Pinpoint the cell where the given text exists, returning its (X, Y) midpoint coordinate. 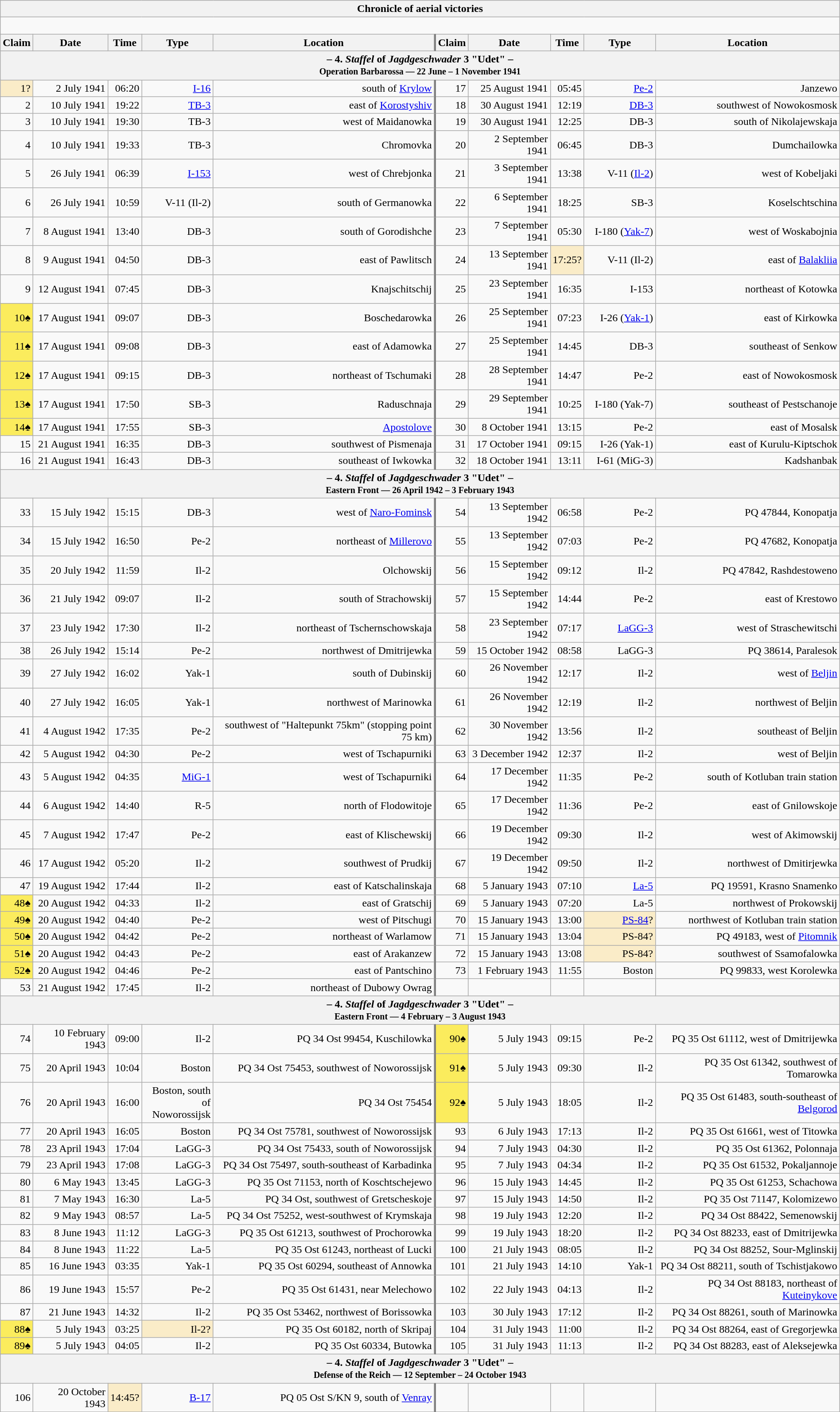
southwest of Nowokosmosk (747, 105)
PQ 34 Ost 88422, Semenowskij (747, 1216)
13:08 (567, 953)
PQ 35 Ost 61483, south-southeast of Belgorod (747, 1103)
83 (17, 1233)
southeast of Senkow (747, 346)
PQ 34 Ost 99454, Kuschilowka (324, 1039)
northwest of Marinowka (324, 702)
26 (452, 318)
14:45? (125, 1397)
east of Kurulu-Kiptschok (747, 444)
78 (17, 1148)
8 August 1941 (70, 231)
105 (452, 1346)
19 August 1942 (70, 886)
76 (17, 1103)
09:12 (567, 570)
south of Nikolajewskaja (747, 122)
17:50 (125, 404)
PQ 38614, Paralesok (747, 650)
south of Gorodishche (324, 231)
17:13 (567, 1132)
8 (17, 260)
Raduschnaja (324, 404)
southwest of "Haltepunkt 75km" (stopping point 75 km) (324, 731)
12:17 (567, 673)
– 4. Staffel of Jagdgeschwader 3 "Udet" –Eastern Front — 4 February – 3 August 1943 (420, 1010)
6 May 1943 (70, 1182)
73 (452, 970)
3 September 1941 (509, 174)
17:12 (567, 1312)
13 September 1941 (509, 260)
04:05 (125, 1346)
11:35 (567, 777)
21 (452, 174)
51♠ (17, 953)
MiG-1 (177, 777)
PQ 34 Ost 75497, south-southeast of Karbadinka (324, 1165)
48♠ (17, 903)
13:40 (125, 231)
18 (452, 105)
03:35 (125, 1266)
16:30 (125, 1199)
PQ 34 Ost 88211, south of Tschistjakowo (747, 1266)
34 (17, 541)
south of Krylow (324, 88)
35 (17, 570)
95 (452, 1165)
13♠ (17, 404)
17 August 1942 (70, 863)
PQ 35 Ost 71153, north of Koschtschejewo (324, 1182)
53 (17, 987)
65 (452, 805)
14:50 (567, 1199)
PQ 34 Ost 88233, east of Dmitrijewka (747, 1233)
106 (17, 1397)
northwest of Dmitirjewka (747, 863)
south of Strachowskij (324, 599)
16:50 (125, 541)
I-61 (MiG-3) (619, 461)
east of Arakanzew (324, 953)
PQ 35 Ost 60294, southeast of Annowka (324, 1266)
06:39 (125, 174)
17 (452, 88)
PQ 34 Ost 75454 (324, 1103)
east of Krestowo (747, 599)
19:30 (125, 122)
east of Kirkowka (747, 318)
11:55 (567, 970)
Il-2? (177, 1329)
16:02 (125, 673)
19:22 (125, 105)
24 (452, 260)
15:57 (125, 1289)
3 December 1942 (509, 754)
09:50 (567, 863)
9 May 1943 (70, 1216)
southwest of Prudkij (324, 863)
Boston, south of Noworossijsk (177, 1103)
05:20 (125, 863)
103 (452, 1312)
21 August 1942 (70, 987)
28 September 1941 (509, 376)
14♠ (17, 427)
13:04 (567, 937)
61 (452, 702)
14:47 (567, 376)
B-17 (177, 1397)
PQ 47842, Rashdestoweno (747, 570)
29 September 1941 (509, 404)
23 (452, 231)
south of Germanowka (324, 202)
R-5 (177, 805)
13:38 (567, 174)
30 (452, 427)
I-16 (177, 88)
PQ 05 Ost S/KN 9, south of Venray (324, 1397)
82 (17, 1216)
37 (17, 627)
northwest of Kotluban train station (747, 920)
Koselschtschina (747, 202)
16 (17, 461)
east of Korostyshiv (324, 105)
45 (17, 835)
47 (17, 886)
12 August 1941 (70, 289)
9 August 1941 (70, 260)
northeast of Tschumaki (324, 376)
east of Adamowka (324, 346)
1 February 1943 (509, 970)
13:45 (125, 1182)
PQ 35 Ost 61213, southwest of Prochorowka (324, 1233)
101 (452, 1266)
74 (17, 1039)
PQ 35 Ost 61112, west of Dmitrijewka (747, 1039)
PQ 34 Ost 88252, Sour-Mglinskij (747, 1249)
33 (17, 512)
56 (452, 570)
04:35 (125, 777)
17:30 (125, 627)
5 (17, 174)
11♠ (17, 346)
04:43 (125, 953)
northeast of Tschernschowskaja (324, 627)
04:46 (125, 970)
92♠ (452, 1103)
11:12 (125, 1233)
Boschedarowka (324, 318)
86 (17, 1289)
16:00 (125, 1103)
08:57 (125, 1216)
41 (17, 731)
18:20 (567, 1233)
12♠ (17, 376)
87 (17, 1312)
PQ 49183, west of Pitomnik (747, 937)
Kadshanbak (747, 461)
9 (17, 289)
15 October 1942 (509, 650)
63 (452, 754)
east of Pawlitsch (324, 260)
07:17 (567, 627)
16:43 (125, 461)
29 (452, 404)
10♠ (17, 318)
08:58 (567, 650)
97 (452, 1199)
50♠ (17, 937)
PQ 35 Ost 61253, Schachowa (747, 1182)
PQ 34 Ost 75453, southwest of Noworossijsk (324, 1068)
12:25 (567, 122)
25 (452, 289)
northwest of Dmitrijewka (324, 650)
17:08 (125, 1165)
84 (17, 1249)
62 (452, 731)
80 (17, 1182)
Janzewo (747, 88)
09:08 (125, 346)
east of Klischewskij (324, 835)
15:15 (125, 512)
69 (452, 903)
17:35 (125, 731)
96 (452, 1182)
06:58 (567, 512)
11:13 (567, 1346)
7 May 1943 (70, 1199)
23 September 1941 (509, 289)
2 September 1941 (509, 144)
30 July 1943 (509, 1312)
04:40 (125, 920)
27 (452, 346)
PQ 35 Ost 61532, Pokaljannoje (747, 1165)
east of Gnilowskoje (747, 805)
6 August 1942 (70, 805)
68 (452, 886)
32 (452, 461)
07:10 (567, 886)
northeast of Dubowy Owrag (324, 987)
northeast of Kotowka (747, 289)
PQ 99833, west Korolewka (747, 970)
PQ 34 Ost 88183, northeast of Kuteinykove (747, 1289)
14:44 (567, 599)
09:00 (125, 1039)
85 (17, 1266)
14:40 (125, 805)
10:04 (125, 1068)
1? (17, 88)
57 (452, 599)
west of Pitschugi (324, 920)
89♠ (17, 1346)
Olchowskij (324, 570)
91♠ (452, 1068)
104 (452, 1329)
PQ 35 Ost 61431, near Melechowo (324, 1289)
west of Chrebjonka (324, 174)
07:20 (567, 903)
11:00 (567, 1329)
64 (452, 777)
13:15 (567, 427)
6 July 1943 (509, 1132)
30 November 1942 (509, 731)
PQ 34 Ost 88283, east of Aleksejewka (747, 1346)
46 (17, 863)
11:36 (567, 805)
7 (17, 231)
west of Naro-Fominsk (324, 512)
08:05 (567, 1249)
south of Dubinskij (324, 673)
38 (17, 650)
10:59 (125, 202)
– 4. Staffel of Jagdgeschwader 3 "Udet" –Operation Barbarossa — 22 June – 1 November 1941 (420, 66)
43 (17, 777)
06:20 (125, 88)
77 (17, 1132)
59 (452, 650)
19 June 1943 (70, 1289)
6 (17, 202)
east of Mosalsk (747, 427)
Chronicle of aerial victories (420, 9)
22 July 1943 (509, 1289)
44 (17, 805)
07:23 (567, 318)
17:04 (125, 1148)
PQ 35 Ost 53462, northwest of Borissowka (324, 1312)
23 September 1942 (509, 627)
04:42 (125, 937)
72 (452, 953)
PQ 34 Ost 75781, southwest of Noworossijsk (324, 1132)
16 June 1943 (70, 1266)
2 July 1941 (70, 88)
66 (452, 835)
northwest of Beljin (747, 702)
40 (17, 702)
PQ 19591, Krasno Snamenko (747, 886)
– 4. Staffel of Jagdgeschwader 3 "Udet" –Eastern Front — 26 April 1942 – 3 February 1943 (420, 484)
southeast of Iwkowka (324, 461)
17:45 (125, 987)
13:00 (567, 920)
northwest of Prokowskij (747, 903)
06:45 (567, 144)
15:14 (125, 650)
PQ 47682, Konopatja (747, 541)
17:25? (567, 260)
58 (452, 627)
17:55 (125, 427)
04:13 (567, 1289)
67 (452, 863)
18 October 1941 (509, 461)
05:45 (567, 88)
98 (452, 1216)
20 (452, 144)
PQ 47844, Konopatja (747, 512)
100 (452, 1249)
88♠ (17, 1329)
PQ 35 Ost 61243, northeast of Lucki (324, 1249)
– 4. Staffel of Jagdgeschwader 3 "Udet" –Defense of the Reich — 12 September – 24 October 1943 (420, 1368)
PQ 35 Ost 60182, north of Skripaj (324, 1329)
east of Balakliia (747, 260)
11:22 (125, 1249)
west of Akimowskij (747, 835)
7 September 1941 (509, 231)
8 October 1941 (509, 427)
17:44 (125, 886)
26 July 1942 (70, 650)
southeast of Beljin (747, 731)
PQ 34 Ost 88264, east of Gregorjewka (747, 1329)
94 (452, 1148)
northeast of Warlamow (324, 937)
south of Kotluban train station (747, 777)
east of Pantschino (324, 970)
54 (452, 512)
4 (17, 144)
04:33 (125, 903)
93 (452, 1132)
70 (452, 920)
east of Gratschij (324, 903)
19:33 (125, 144)
21 June 1943 (70, 1312)
71 (452, 937)
31 (452, 444)
west of Woskabojnia (747, 231)
6 September 1941 (509, 202)
75 (17, 1068)
10 February 1943 (70, 1039)
west of Maidanowka (324, 122)
39 (17, 673)
PQ 35 Ost 60334, Butowka (324, 1346)
Dumchailowka (747, 144)
22 (452, 202)
79 (17, 1165)
Knajschitschij (324, 289)
7 August 1942 (70, 835)
west of Kobeljaki (747, 174)
southeast of Pestschanoje (747, 404)
15 (17, 444)
4 August 1942 (70, 731)
Chromovka (324, 144)
northeast of Millerovo (324, 541)
18:25 (567, 202)
PQ 35 Ost 61362, Polonnaja (747, 1148)
PQ 34 Ost, southwest of Gretscheskoje (324, 1199)
PQ 34 Ost 88261, south of Marinowka (747, 1312)
55 (452, 541)
23 July 1942 (70, 627)
PQ 35 Ost 71147, Kolomizewo (747, 1199)
04:50 (125, 260)
81 (17, 1199)
17:47 (125, 835)
13:11 (567, 461)
southwest of Ssamofalowka (747, 953)
49♠ (17, 920)
42 (17, 754)
west of Straschewitschi (747, 627)
14:32 (125, 1312)
60 (452, 673)
90♠ (452, 1039)
04:34 (567, 1165)
southwest of Pismenaja (324, 444)
21 July 1942 (70, 599)
10:25 (567, 404)
03:25 (125, 1329)
11:59 (125, 570)
PQ 35 Ost 61661, west of Titowka (747, 1132)
25 August 1941 (509, 88)
07:03 (567, 541)
13:56 (567, 731)
12:20 (567, 1216)
05:30 (567, 231)
PQ 34 Ost 75252, west-southwest of Krymskaja (324, 1216)
102 (452, 1289)
19 (452, 122)
28 (452, 376)
PQ 34 Ost 75433, south of Noworossijsk (324, 1148)
Apostolove (324, 427)
north of Flodowitoje (324, 805)
PQ 35 Ost 61342, southwest of Tomarowka (747, 1068)
99 (452, 1233)
14:10 (567, 1266)
07:45 (125, 289)
18:05 (567, 1103)
3 (17, 122)
20 October 1943 (70, 1397)
east of Katschalinskaja (324, 886)
52♠ (17, 970)
20 July 1942 (70, 570)
2 (17, 105)
36 (17, 599)
17 October 1941 (509, 444)
east of Nowokosmosk (747, 376)
12:37 (567, 754)
